Identify which cell holds the provided text, then report its [X, Y] central coordinate. 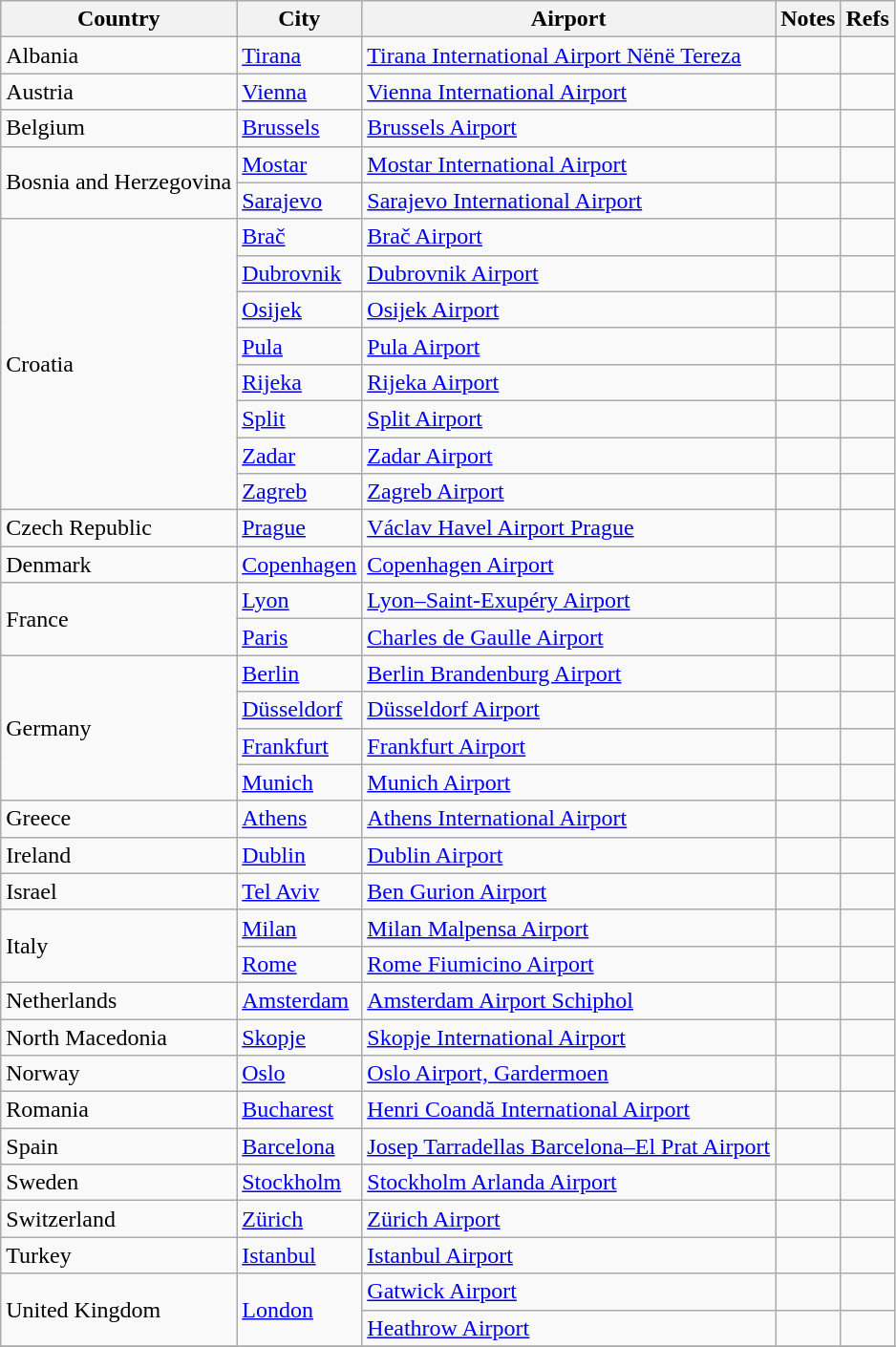
Skopje International Airport [569, 1037]
Zagreb [300, 492]
Ben Gurion Airport [569, 891]
Munich Airport [569, 782]
Denmark [118, 565]
Notes [808, 19]
Mostar International Airport [569, 164]
Munich [300, 782]
City [300, 19]
Osijek Airport [569, 310]
Rijeka [300, 382]
Copenhagen Airport [569, 565]
Turkey [118, 1255]
Istanbul Airport [569, 1255]
Berlin [300, 673]
Airport [569, 19]
Rome Fiumicino Airport [569, 964]
Zadar Airport [569, 456]
Switzerland [118, 1219]
Frankfurt [300, 746]
Zadar [300, 456]
Brussels Airport [569, 128]
Brač [300, 237]
Brussels [300, 128]
Dublin [300, 855]
Mostar [300, 164]
Josep Tarradellas Barcelona–El Prat Airport [569, 1146]
Berlin Brandenburg Airport [569, 673]
Düsseldorf Airport [569, 710]
Bucharest [300, 1110]
Václav Havel Airport Prague [569, 528]
Pula [300, 346]
Oslo Airport, Gardermoen [569, 1074]
Norway [118, 1074]
Athens International Airport [569, 819]
Skopje [300, 1037]
Osijek [300, 310]
Tel Aviv [300, 891]
Milan [300, 928]
North Macedonia [118, 1037]
Zürich Airport [569, 1219]
Country [118, 19]
Dubrovnik [300, 273]
United Kingdom [118, 1310]
Rome [300, 964]
Oslo [300, 1074]
Amsterdam [300, 1000]
Sarajevo [300, 201]
Dublin Airport [569, 855]
Copenhagen [300, 565]
Austria [118, 92]
Dubrovnik Airport [569, 273]
Gatwick Airport [569, 1292]
Romania [118, 1110]
Split Airport [569, 418]
Ireland [118, 855]
Brač Airport [569, 237]
Sweden [118, 1183]
Rijeka Airport [569, 382]
Frankfurt Airport [569, 746]
Heathrow Airport [569, 1328]
Zürich [300, 1219]
Pula Airport [569, 346]
Germany [118, 728]
Israel [118, 891]
Prague [300, 528]
Belgium [118, 128]
Tirana [300, 55]
Amsterdam Airport Schiphol [569, 1000]
Lyon [300, 601]
Barcelona [300, 1146]
Stockholm [300, 1183]
Split [300, 418]
Düsseldorf [300, 710]
Refs [867, 19]
Milan Malpensa Airport [569, 928]
Netherlands [118, 1000]
Croatia [118, 364]
Zagreb Airport [569, 492]
France [118, 619]
Athens [300, 819]
Vienna International Airport [569, 92]
Stockholm Arlanda Airport [569, 1183]
Sarajevo International Airport [569, 201]
Vienna [300, 92]
London [300, 1310]
Czech Republic [118, 528]
Charles de Gaulle Airport [569, 637]
Spain [118, 1146]
Bosnia and Herzegovina [118, 182]
Italy [118, 946]
Tirana International Airport Nënë Tereza [569, 55]
Albania [118, 55]
Greece [118, 819]
Istanbul [300, 1255]
Lyon–Saint-Exupéry Airport [569, 601]
Henri Coandă International Airport [569, 1110]
Paris [300, 637]
